Detect which cell encompasses the target text, then output its [x, y] center coordinate. 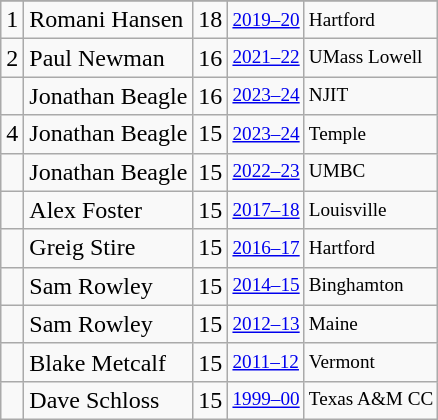
Temple [371, 134]
Louisville [371, 210]
Blake Metcalf [108, 362]
2011–12 [266, 362]
Alex Foster [108, 210]
2012–13 [266, 324]
2 [12, 58]
Maine [371, 324]
Paul Newman [108, 58]
18 [210, 20]
2019–20 [266, 20]
Texas A&M CC [371, 400]
1 [12, 20]
1999–00 [266, 400]
2022–23 [266, 172]
2014–15 [266, 286]
Binghamton [371, 286]
NJIT [371, 96]
Greig Stire [108, 248]
UMBC [371, 172]
Romani Hansen [108, 20]
2021–22 [266, 58]
2017–18 [266, 210]
UMass Lowell [371, 58]
Vermont [371, 362]
Dave Schloss [108, 400]
2016–17 [266, 248]
4 [12, 134]
